Search for the cell housing the specified text and yield its (X, Y) center coordinate. 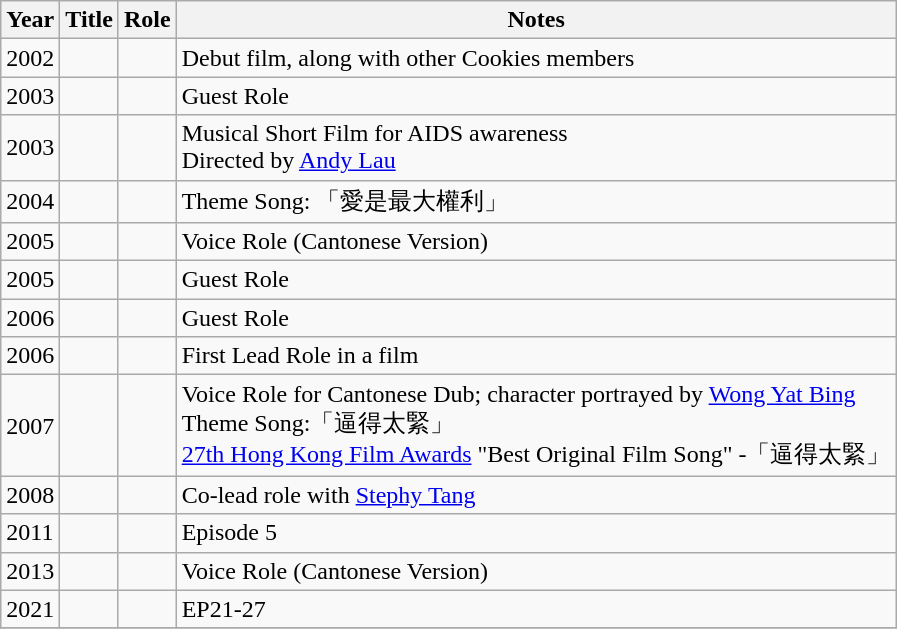
Theme Song: 「愛是最大權利」 (536, 202)
Voice Role for Cantonese Dub; character portrayed by Wong Yat BingTheme Song:「逼得太緊」 27th Hong Kong Film Awards "Best Original Film Song" -「逼得太緊」 (536, 426)
2013 (30, 571)
Episode 5 (536, 533)
Title (90, 20)
Musical Short Film for AIDS awarenessDirected by Andy Lau (536, 148)
Role (147, 20)
2021 (30, 609)
Debut film, along with other Cookies members (536, 58)
Year (30, 20)
EP21-27 (536, 609)
2011 (30, 533)
Notes (536, 20)
2008 (30, 495)
2007 (30, 426)
Co-lead role with Stephy Tang (536, 495)
First Lead Role in a film (536, 356)
2004 (30, 202)
2002 (30, 58)
